From the cell containing the given text, extract its center point as [X, Y] coordinate. 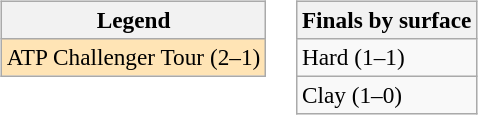
Hard (1–1) [387, 57]
ATP Challenger Tour (2–1) [133, 57]
Legend [133, 20]
Finals by surface [387, 20]
Clay (1–0) [387, 95]
